Return the [x, y] coordinate for the center point of the cell that contains the specified text.  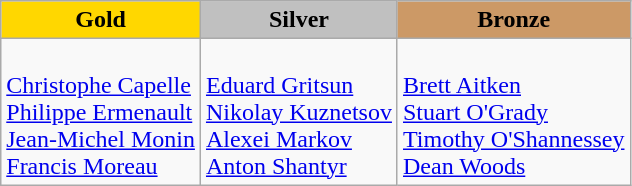
Gold [101, 20]
Brett AitkenStuart O'GradyTimothy O'ShannesseyDean Woods [514, 112]
Bronze [514, 20]
Christophe CapellePhilippe ErmenaultJean-Michel MoninFrancis Moreau [101, 112]
Eduard GritsunNikolay KuznetsovAlexei MarkovAnton Shantyr [298, 112]
Silver [298, 20]
